Extract the [X, Y] coordinate from the center of the cell holding the provided text.  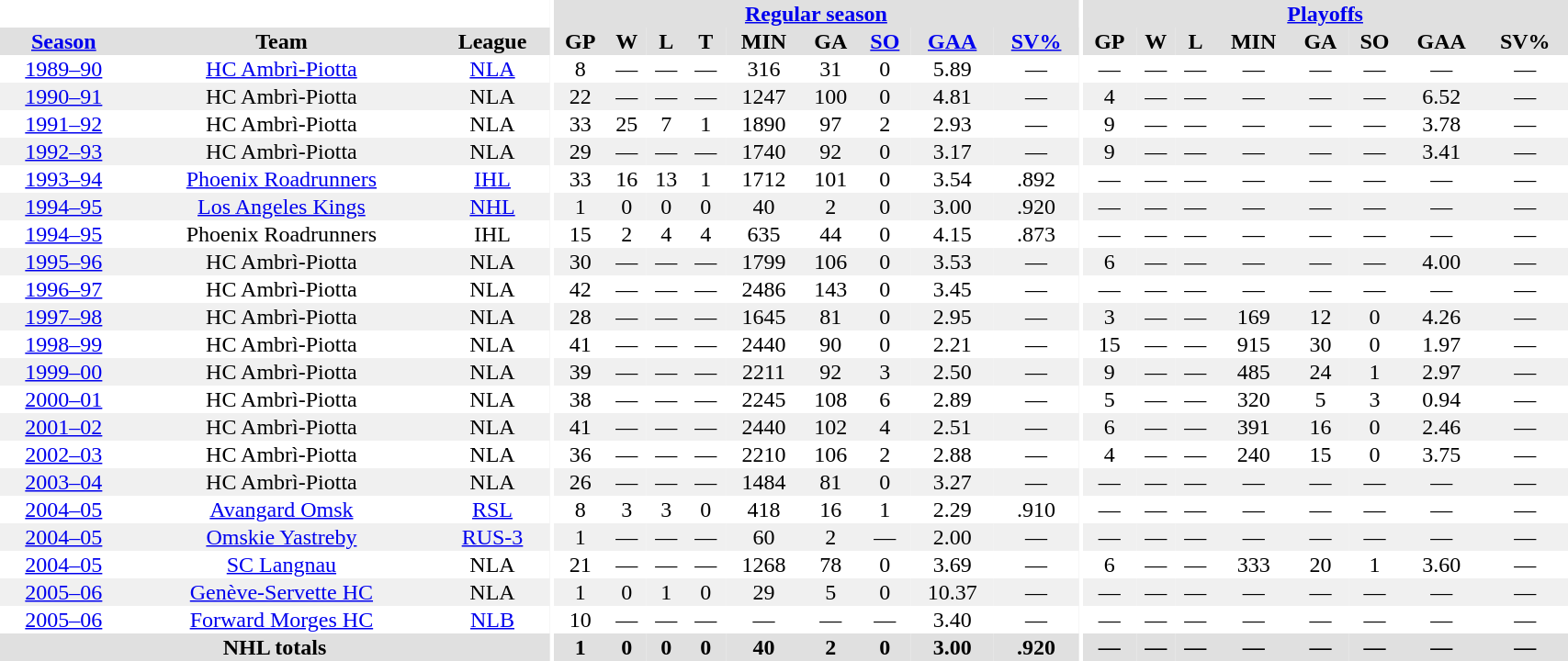
Omskie Yastreby [281, 537]
1995–96 [64, 262]
418 [764, 510]
44 [830, 234]
1645 [764, 317]
100 [830, 96]
101 [830, 179]
2003–04 [64, 482]
97 [830, 124]
Playoffs [1325, 14]
1.97 [1441, 344]
391 [1253, 427]
22 [581, 96]
2.00 [952, 537]
4.26 [1441, 317]
1247 [764, 96]
2210 [764, 454]
31 [830, 69]
1997–98 [64, 317]
2.50 [952, 372]
2486 [764, 289]
42 [581, 289]
Forward Morges HC [281, 620]
League [492, 41]
3.45 [952, 289]
2245 [764, 399]
3.41 [1441, 151]
Team [281, 41]
Genève-Servette HC [281, 592]
2000–01 [64, 399]
3.54 [952, 179]
NHL totals [275, 647]
2.97 [1441, 372]
T [705, 41]
1999–00 [64, 372]
RUS-3 [492, 537]
SC Langnau [281, 565]
3.40 [952, 620]
3.60 [1441, 565]
36 [581, 454]
20 [1320, 565]
78 [830, 565]
6.52 [1441, 96]
0.94 [1441, 399]
NHL [492, 207]
3.75 [1441, 454]
2.93 [952, 124]
3.78 [1441, 124]
485 [1253, 372]
2.88 [952, 454]
1991–92 [64, 124]
1990–91 [64, 96]
3.53 [952, 262]
1484 [764, 482]
.892 [1036, 179]
1992–93 [64, 151]
10.37 [952, 592]
1890 [764, 124]
316 [764, 69]
21 [581, 565]
25 [626, 124]
.873 [1036, 234]
Los Angeles Kings [281, 207]
24 [1320, 372]
1740 [764, 151]
1996–97 [64, 289]
1799 [764, 262]
28 [581, 317]
1989–90 [64, 69]
Season [64, 41]
Avangard Omsk [281, 510]
NLB [492, 620]
Regular season [816, 14]
39 [581, 372]
143 [830, 289]
3.69 [952, 565]
26 [581, 482]
320 [1253, 399]
7 [667, 124]
333 [1253, 565]
12 [1320, 317]
4.81 [952, 96]
2.29 [952, 510]
102 [830, 427]
60 [764, 537]
2211 [764, 372]
2.21 [952, 344]
10 [581, 620]
RSL [492, 510]
635 [764, 234]
108 [830, 399]
1993–94 [64, 179]
2001–02 [64, 427]
1712 [764, 179]
2002–03 [64, 454]
2.51 [952, 427]
90 [830, 344]
1998–99 [64, 344]
4.00 [1441, 262]
2.46 [1441, 427]
5.89 [952, 69]
4.15 [952, 234]
1268 [764, 565]
2.95 [952, 317]
.910 [1036, 510]
3.27 [952, 482]
38 [581, 399]
13 [667, 179]
2.89 [952, 399]
240 [1253, 454]
915 [1253, 344]
169 [1253, 317]
3.17 [952, 151]
